Provide the (x, y) coordinate of the cell's center where the given text is located.  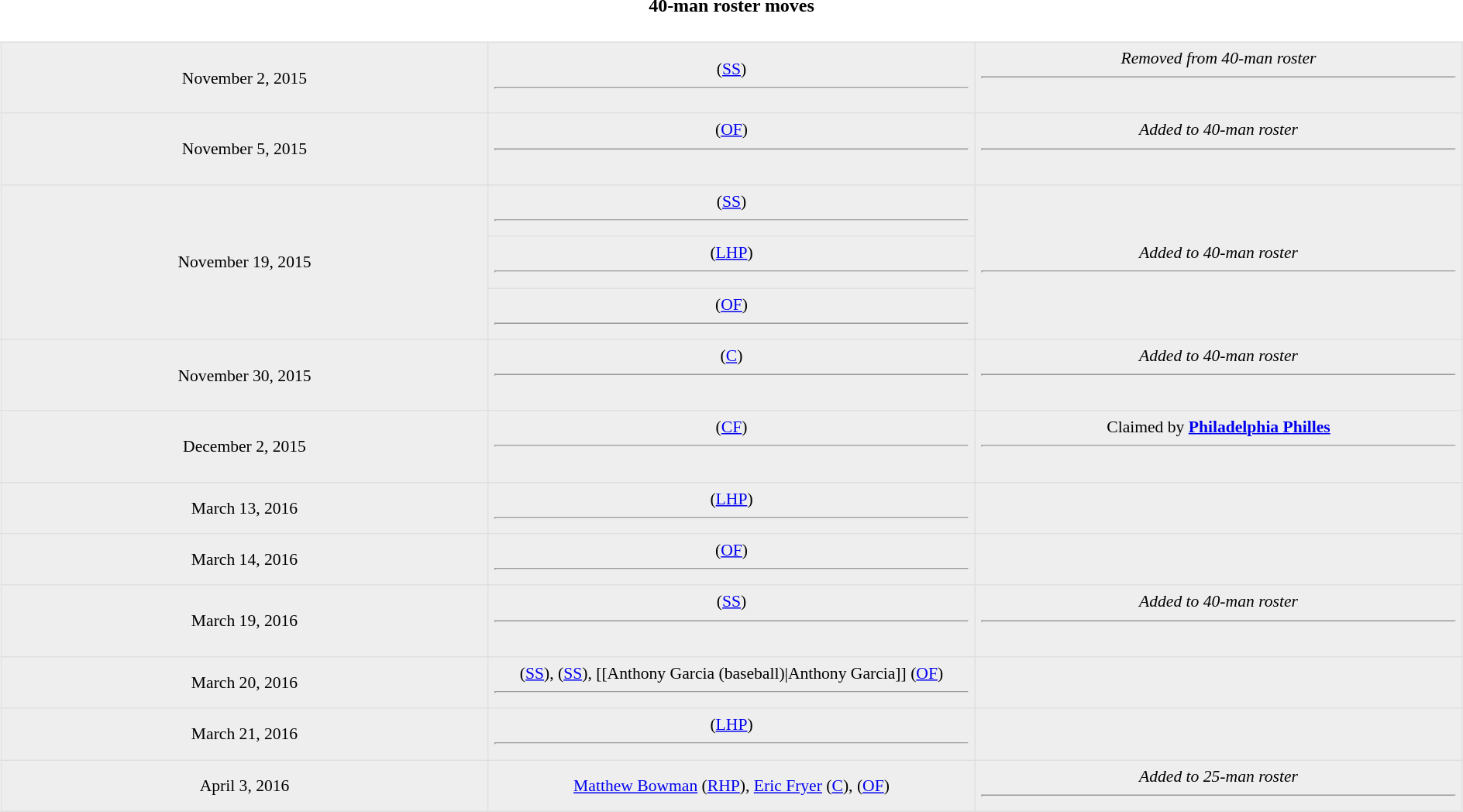
(SS), (SS), [[Anthony Garcia (baseball)|Anthony Garcia]] (OF) (731, 682)
November 5, 2015 (244, 149)
November 2, 2015 (244, 77)
December 2, 2015 (244, 446)
November 30, 2015 (244, 375)
November 19, 2015 (244, 262)
March 20, 2016 (244, 682)
Removed from 40-man roster (1218, 77)
March 19, 2016 (244, 621)
(C) (731, 375)
March 21, 2016 (244, 735)
April 3, 2016 (244, 786)
(CF) (731, 446)
March 13, 2016 (244, 508)
Added to 25-man roster (1218, 786)
Claimed by Philadelphia Philles (1218, 446)
March 14, 2016 (244, 559)
Matthew Bowman (RHP), Eric Fryer (C), (OF) (731, 786)
